Return the (x, y) coordinate for the center point of the cell that contains the specified text.  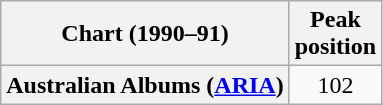
Chart (1990–91) (145, 34)
Peakposition (335, 34)
Australian Albums (ARIA) (145, 85)
102 (335, 85)
